Capture the cell that displays the provided text and extract its (x, y) central coordinate. 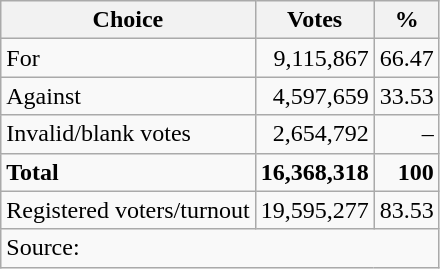
2,654,792 (314, 134)
Total (128, 172)
100 (406, 172)
Invalid/blank votes (128, 134)
Registered voters/turnout (128, 210)
9,115,867 (314, 58)
Source: (220, 248)
16,368,318 (314, 172)
Against (128, 96)
Choice (128, 20)
For (128, 58)
Votes (314, 20)
83.53 (406, 210)
4,597,659 (314, 96)
– (406, 134)
% (406, 20)
66.47 (406, 58)
33.53 (406, 96)
19,595,277 (314, 210)
